Identify which cell holds the provided text, then report its [x, y] central coordinate. 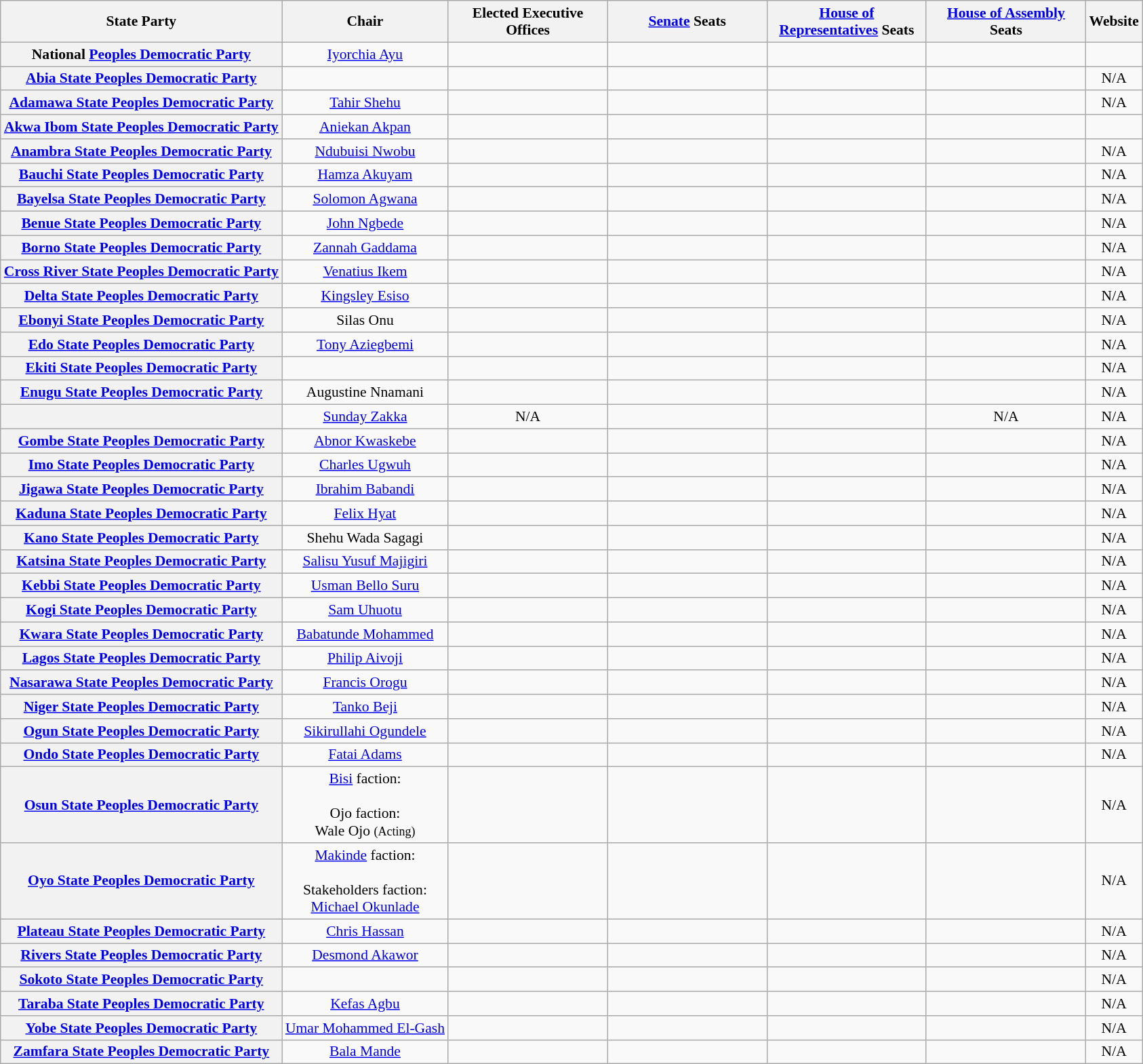
Hamza Akuyam [365, 175]
Iyorchia Ayu [365, 54]
Felix Hyat [365, 513]
House of Assembly Seats [1006, 22]
Chair [365, 22]
Tony Aziegbemi [365, 344]
Zannah Gaddama [365, 248]
Abnor Kwaskebe [365, 441]
Senate Seats [687, 22]
Shehu Wada Sagagi [365, 538]
Yobe State Peoples Democratic Party [141, 1028]
Benue State Peoples Democratic Party [141, 224]
Kano State Peoples Democratic Party [141, 538]
Silas Onu [365, 320]
Philip Aivoji [365, 658]
Delta State Peoples Democratic Party [141, 296]
Chris Hassan [365, 931]
Kogi State Peoples Democratic Party [141, 610]
Zamfara State Peoples Democratic Party [141, 1052]
Website [1115, 22]
Babatunde Mohammed [365, 634]
Sam Uhuotu [365, 610]
Sokoto State Peoples Democratic Party [141, 980]
State Party [141, 22]
Elected Executive Offices [527, 22]
Francis Orogu [365, 683]
Solomon Agwana [365, 199]
Taraba State Peoples Democratic Party [141, 1004]
Oyo State Peoples Democratic Party [141, 881]
Akwa Ibom State Peoples Democratic Party [141, 127]
Nasarawa State Peoples Democratic Party [141, 683]
Augustine Nnamani [365, 393]
Charles Ugwuh [365, 465]
Kebbi State Peoples Democratic Party [141, 586]
National Peoples Democratic Party [141, 54]
Anambra State Peoples Democratic Party [141, 151]
Venatius Ikem [365, 272]
Aniekan Akpan [365, 127]
Salisu Yusuf Majigiri [365, 561]
Tahir Shehu [365, 103]
Niger State Peoples Democratic Party [141, 707]
Abia State Peoples Democratic Party [141, 79]
Jigawa State Peoples Democratic Party [141, 490]
Tanko Beji [365, 707]
Enugu State Peoples Democratic Party [141, 393]
Adamawa State Peoples Democratic Party [141, 103]
Gombe State Peoples Democratic Party [141, 441]
Ekiti State Peoples Democratic Party [141, 368]
Ibrahim Babandi [365, 490]
Kefas Agbu [365, 1004]
Edo State Peoples Democratic Party [141, 344]
Cross River State Peoples Democratic Party [141, 272]
John Ngbede [365, 224]
Ndubuisi Nwobu [365, 151]
Imo State Peoples Democratic Party [141, 465]
Kaduna State Peoples Democratic Party [141, 513]
Lagos State Peoples Democratic Party [141, 658]
Osun State Peoples Democratic Party [141, 805]
Makinde faction:Stakeholders faction:Michael Okunlade [365, 881]
Ebonyi State Peoples Democratic Party [141, 320]
Rivers State Peoples Democratic Party [141, 955]
Bala Mande [365, 1052]
Kwara State Peoples Democratic Party [141, 634]
Katsina State Peoples Democratic Party [141, 561]
Plateau State Peoples Democratic Party [141, 931]
Ogun State Peoples Democratic Party [141, 731]
Ondo State Peoples Democratic Party [141, 755]
Borno State Peoples Democratic Party [141, 248]
Usman Bello Suru [365, 586]
Sunday Zakka [365, 417]
Bisi faction:Ojo faction:Wale Ojo (Acting) [365, 805]
Umar Mohammed El-Gash [365, 1028]
Bayelsa State Peoples Democratic Party [141, 199]
Desmond Akawor [365, 955]
Kingsley Esiso [365, 296]
House of Representatives Seats [846, 22]
Sikirullahi Ogundele [365, 731]
Bauchi State Peoples Democratic Party [141, 175]
Fatai Adams [365, 755]
